Provide the [x, y] coordinate of the cell's center where the given text is located.  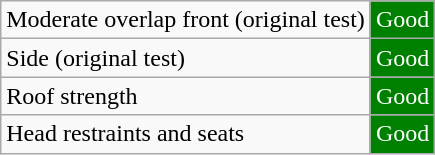
Moderate overlap front (original test) [186, 20]
Roof strength [186, 96]
Side (original test) [186, 58]
Head restraints and seats [186, 134]
